Extract the (x, y) coordinate from the center of the cell holding the provided text.  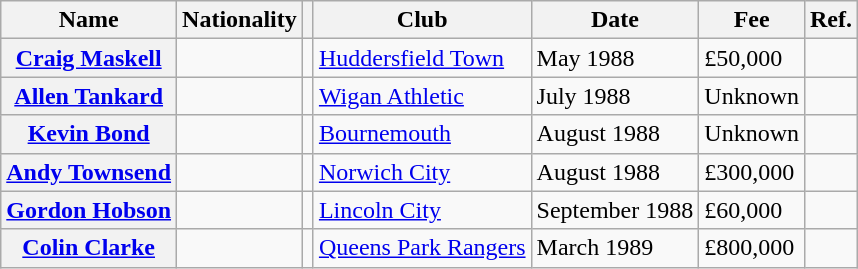
Nationality (240, 20)
Fee (752, 20)
Gordon Hobson (89, 210)
£50,000 (752, 58)
Norwich City (422, 172)
Club (422, 20)
Colin Clarke (89, 248)
Kevin Bond (89, 134)
Craig Maskell (89, 58)
£300,000 (752, 172)
£800,000 (752, 248)
May 1988 (615, 58)
July 1988 (615, 96)
Date (615, 20)
Queens Park Rangers (422, 248)
March 1989 (615, 248)
Lincoln City (422, 210)
Name (89, 20)
Allen Tankard (89, 96)
Bournemouth (422, 134)
September 1988 (615, 210)
£60,000 (752, 210)
Huddersfield Town (422, 58)
Andy Townsend (89, 172)
Wigan Athletic (422, 96)
Ref. (830, 20)
